Pinpoint the cell where the given text exists, returning its (X, Y) midpoint coordinate. 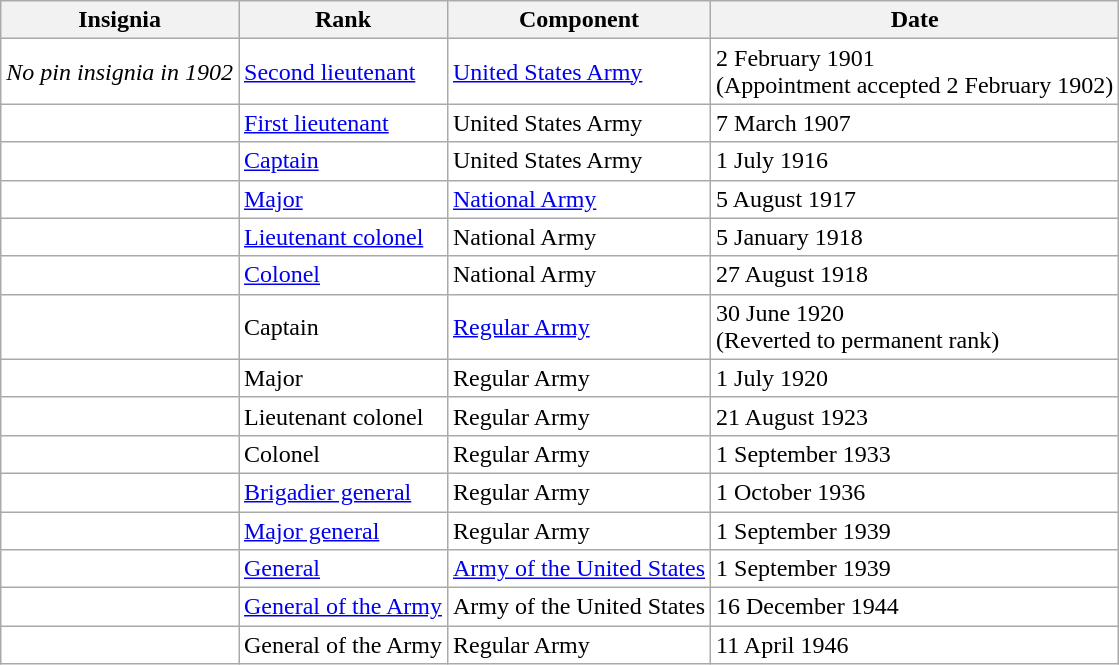
1 July 1916 (915, 161)
Major general (342, 531)
2 February 1901(Appointment accepted 2 February 1902) (915, 72)
21 August 1923 (915, 416)
General (342, 569)
Rank (342, 20)
11 April 1946 (915, 645)
First lieutenant (342, 123)
27 August 1918 (915, 275)
16 December 1944 (915, 607)
Insignia (120, 20)
Component (578, 20)
1 October 1936 (915, 492)
1 July 1920 (915, 378)
Date (915, 20)
1 September 1933 (915, 454)
Second lieutenant (342, 72)
7 March 1907 (915, 123)
No pin insignia in 1902 (120, 72)
5 January 1918 (915, 237)
Brigadier general (342, 492)
5 August 1917 (915, 199)
30 June 1920(Reverted to permanent rank) (915, 326)
